For the text-containing cell, return its midpoint in [x, y] coordinate format. 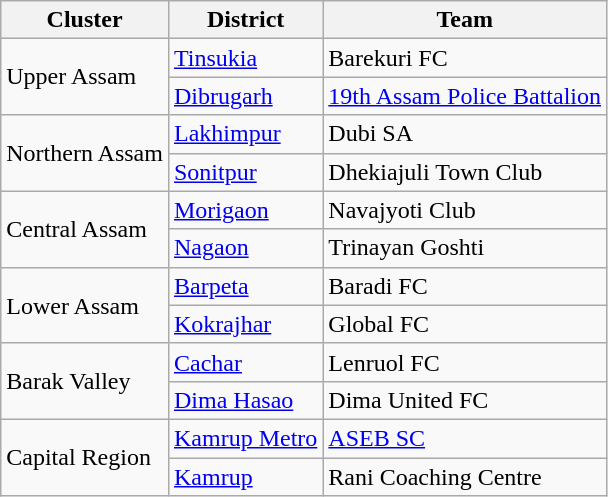
Dubi SA [465, 134]
Lenruol FC [465, 362]
Cachar [245, 362]
Central Assam [85, 229]
Team [465, 20]
Dima Hasao [245, 400]
Lower Assam [85, 305]
Rani Coaching Centre [465, 477]
Northern Assam [85, 153]
Sonitpur [245, 172]
Kokrajhar [245, 324]
Dima United FC [465, 400]
Dhekiajuli Town Club [465, 172]
Lakhimpur [245, 134]
ASEB SC [465, 438]
Tinsukia [245, 58]
Baradi FC [465, 286]
Global FC [465, 324]
Barpeta [245, 286]
Navajyoti Club [465, 210]
Kamrup Metro [245, 438]
Cluster [85, 20]
Capital Region [85, 457]
Barekuri FC [465, 58]
Kamrup [245, 477]
Barak Valley [85, 381]
Trinayan Goshti [465, 248]
District [245, 20]
Upper Assam [85, 77]
19th Assam Police Battalion [465, 96]
Morigaon [245, 210]
Dibrugarh [245, 96]
Nagaon [245, 248]
